Extract the [x, y] coordinate from the center of the cell holding the provided text.  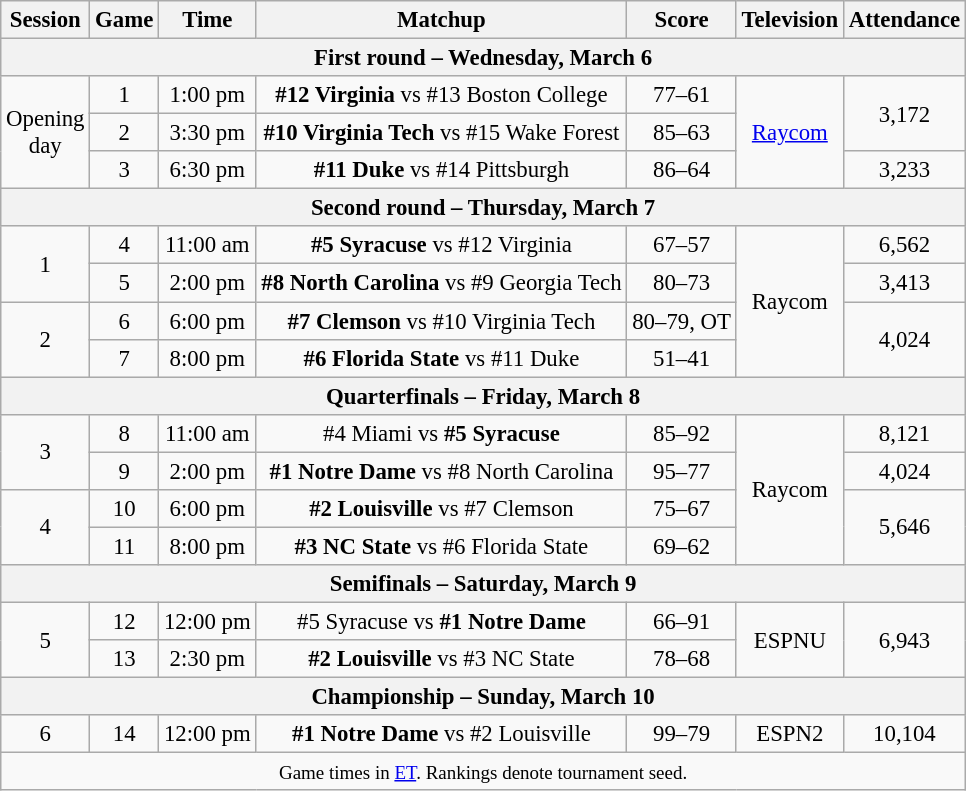
66–91 [682, 621]
Openingday [46, 132]
99–79 [682, 734]
#1 Notre Dame vs #8 North Carolina [442, 471]
First round – Wednesday, March 6 [484, 58]
3,233 [904, 170]
78–68 [682, 659]
Attendance [904, 20]
3,413 [904, 283]
#1 Notre Dame vs #2 Louisville [442, 734]
77–61 [682, 95]
Game [124, 20]
3:30 pm [208, 133]
#4 Miami vs #5 Syracuse [442, 433]
Championship – Sunday, March 10 [484, 697]
Game times in ET. Rankings denote tournament seed. [484, 772]
8,121 [904, 433]
5,646 [904, 528]
7 [124, 358]
9 [124, 471]
#6 Florida State vs #11 Duke [442, 358]
85–92 [682, 433]
#5 Syracuse vs #1 Notre Dame [442, 621]
2:30 pm [208, 659]
85–63 [682, 133]
#10 Virginia Tech vs #15 Wake Forest [442, 133]
86–64 [682, 170]
#5 Syracuse vs #12 Virginia [442, 245]
#2 Louisville vs #3 NC State [442, 659]
10,104 [904, 734]
67–57 [682, 245]
80–79, OT [682, 321]
75–67 [682, 509]
6,562 [904, 245]
10 [124, 509]
14 [124, 734]
Second round – Thursday, March 7 [484, 208]
#8 North Carolina vs #9 Georgia Tech [442, 283]
#7 Clemson vs #10 Virginia Tech [442, 321]
Television [790, 20]
ESPN2 [790, 734]
#12 Virginia vs #13 Boston College [442, 95]
Matchup [442, 20]
13 [124, 659]
#2 Louisville vs #7 Clemson [442, 509]
Score [682, 20]
1:00 pm [208, 95]
Session [46, 20]
3,172 [904, 114]
8 [124, 433]
6:30 pm [208, 170]
11 [124, 546]
95–77 [682, 471]
ESPNU [790, 640]
80–73 [682, 283]
Quarterfinals – Friday, March 8 [484, 396]
Semifinals – Saturday, March 9 [484, 584]
#3 NC State vs #6 Florida State [442, 546]
69–62 [682, 546]
6,943 [904, 640]
51–41 [682, 358]
Time [208, 20]
12 [124, 621]
#11 Duke vs #14 Pittsburgh [442, 170]
